Provide the (X, Y) coordinate of the cell's center where the given text is located.  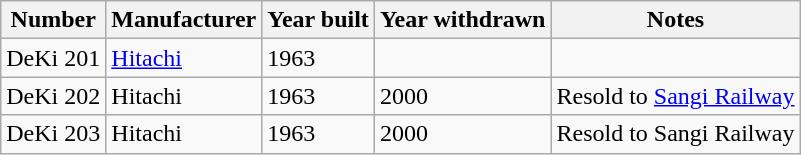
DeKi 201 (54, 58)
Manufacturer (184, 20)
Notes (676, 20)
Year built (318, 20)
Number (54, 20)
DeKi 203 (54, 134)
Year withdrawn (462, 20)
DeKi 202 (54, 96)
